Capture the cell that displays the provided text and extract its (X, Y) central coordinate. 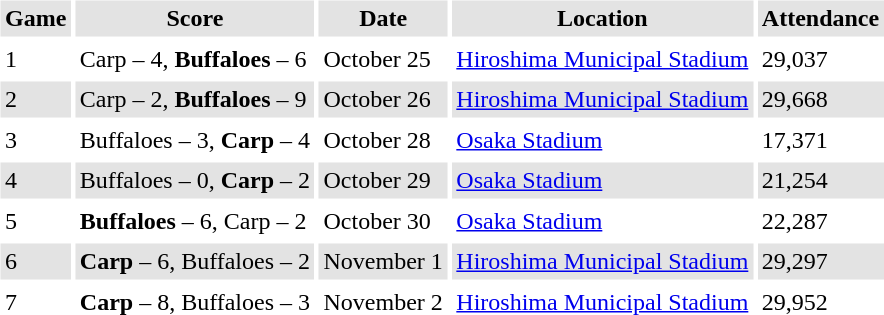
Buffaloes – 0, Carp – 2 (194, 180)
4 (35, 180)
Location (602, 18)
Game (35, 18)
29,668 (820, 100)
5 (35, 221)
Score (194, 18)
2 (35, 100)
29,297 (820, 262)
October 25 (383, 59)
October 30 (383, 221)
October 26 (383, 100)
6 (35, 262)
Attendance (820, 18)
Carp – 2, Buffaloes – 9 (194, 100)
Carp – 6, Buffaloes – 2 (194, 262)
October 29 (383, 180)
1 (35, 59)
29,037 (820, 59)
November 1 (383, 262)
22,287 (820, 221)
21,254 (820, 180)
3 (35, 140)
Carp – 4, Buffaloes – 6 (194, 59)
October 28 (383, 140)
Date (383, 18)
Buffaloes – 6, Carp – 2 (194, 221)
Buffaloes – 3, Carp – 4 (194, 140)
17,371 (820, 140)
